Determine the (X, Y) coordinate at the center of the cell enclosing the given text.  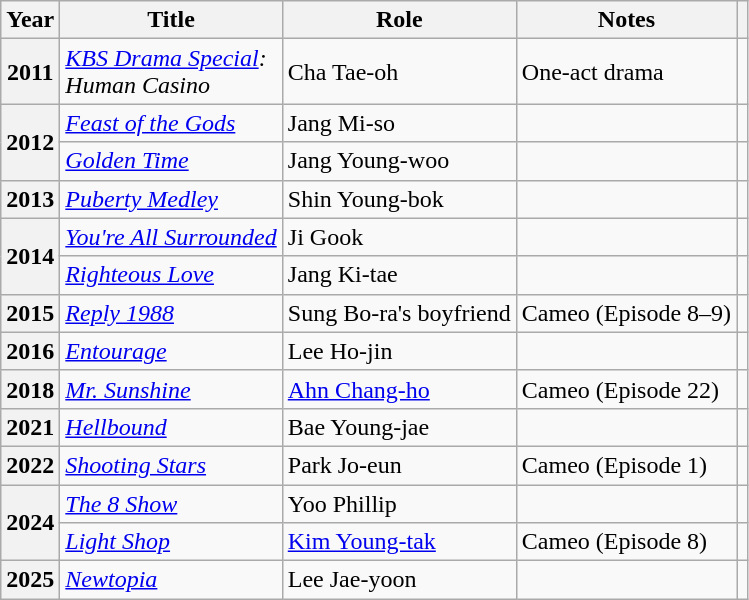
2022 (30, 465)
One-act drama (626, 72)
Mr. Sunshine (171, 389)
Yoo Phillip (399, 503)
Feast of the Gods (171, 123)
Ahn Chang-ho (399, 389)
Cameo (Episode 8–9) (626, 313)
You're All Surrounded (171, 237)
Hellbound (171, 427)
Jang Mi-so (399, 123)
2011 (30, 72)
Newtopia (171, 580)
Notes (626, 20)
Jang Ki-tae (399, 275)
Kim Young-tak (399, 542)
Puberty Medley (171, 199)
Ji Gook (399, 237)
Righteous Love (171, 275)
2024 (30, 522)
Cameo (Episode 1) (626, 465)
Bae Young-jae (399, 427)
Lee Ho-jin (399, 351)
Lee Jae-yoon (399, 580)
Light Shop (171, 542)
2016 (30, 351)
Shin Young-bok (399, 199)
Park Jo-eun (399, 465)
2025 (30, 580)
The 8 Show (171, 503)
Cha Tae-oh (399, 72)
2013 (30, 199)
Sung Bo-ra's boyfriend (399, 313)
Golden Time (171, 161)
Entourage (171, 351)
Reply 1988 (171, 313)
2021 (30, 427)
2015 (30, 313)
2018 (30, 389)
Cameo (Episode 22) (626, 389)
Jang Young-woo (399, 161)
Year (30, 20)
2014 (30, 256)
Role (399, 20)
Title (171, 20)
KBS Drama Special:Human Casino (171, 72)
2012 (30, 142)
Shooting Stars (171, 465)
Cameo (Episode 8) (626, 542)
